Return the (X, Y) coordinate for the center point of the cell that contains the specified text.  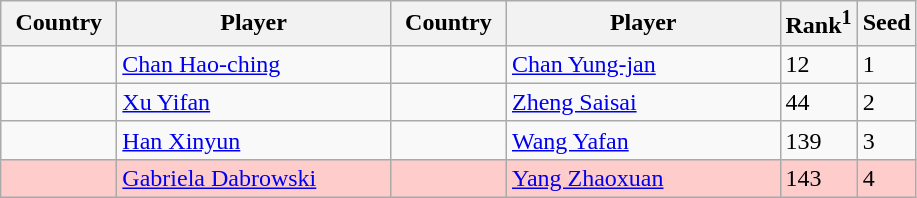
143 (818, 178)
Rank1 (818, 24)
Gabriela Dabrowski (254, 178)
139 (818, 140)
2 (886, 102)
Han Xinyun (254, 140)
Wang Yafan (643, 140)
Chan Hao-ching (254, 64)
1 (886, 64)
Xu Yifan (254, 102)
12 (818, 64)
Yang Zhaoxuan (643, 178)
44 (818, 102)
Seed (886, 24)
Chan Yung-jan (643, 64)
4 (886, 178)
3 (886, 140)
Zheng Saisai (643, 102)
